Provide the (X, Y) coordinate of the cell's center where the given text is located.  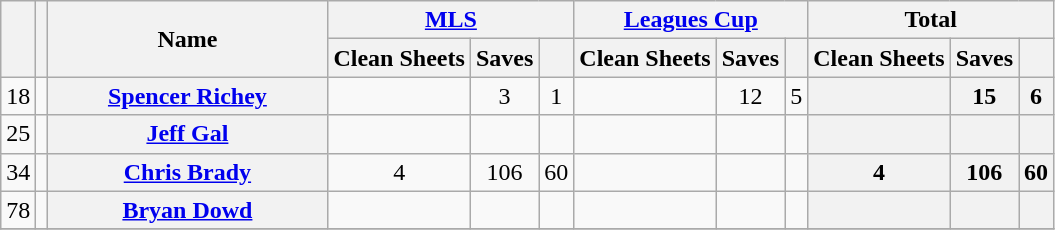
Chris Brady (188, 172)
78 (18, 210)
3 (504, 96)
Leagues Cup (691, 20)
34 (18, 172)
MLS (451, 20)
Jeff Gal (188, 134)
12 (750, 96)
5 (796, 96)
1 (556, 96)
Bryan Dowd (188, 210)
Spencer Richey (188, 96)
25 (18, 134)
18 (18, 96)
6 (1036, 96)
Name (188, 39)
Total (931, 20)
15 (984, 96)
